Find where the given text appears and provide that cell's center as (X, Y) coordinate. 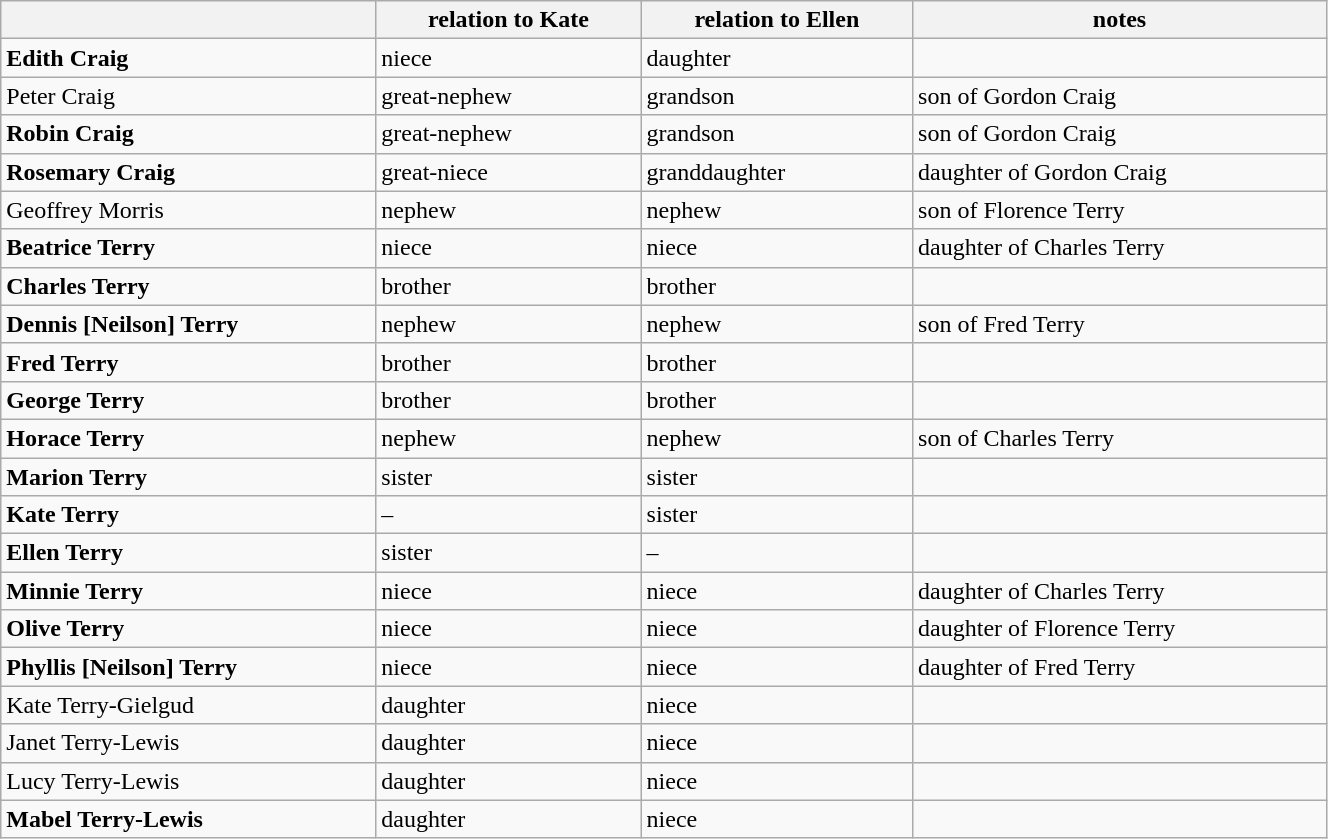
Rosemary Craig (188, 172)
relation to Kate (508, 20)
Kate Terry (188, 515)
Ellen Terry (188, 553)
Marion Terry (188, 477)
daughter of Fred Terry (1120, 667)
Beatrice Terry (188, 248)
Janet Terry-Lewis (188, 743)
Dennis [Neilson] Terry (188, 324)
Kate Terry-Gielgud (188, 705)
Lucy Terry-Lewis (188, 781)
son of Florence Terry (1120, 210)
Horace Terry (188, 438)
relation to Ellen (777, 20)
Edith Craig (188, 58)
daughter of Gordon Craig (1120, 172)
Robin Craig (188, 134)
daughter of Florence Terry (1120, 629)
Charles Terry (188, 286)
son of Fred Terry (1120, 324)
great-niece (508, 172)
Minnie Terry (188, 591)
Phyllis [Neilson] Terry (188, 667)
Olive Terry (188, 629)
notes (1120, 20)
Peter Craig (188, 96)
Geoffrey Morris (188, 210)
granddaughter (777, 172)
George Terry (188, 400)
son of Charles Terry (1120, 438)
Fred Terry (188, 362)
Mabel Terry-Lewis (188, 819)
